Locate the cell with the specified text and output its (x, y) center coordinate. 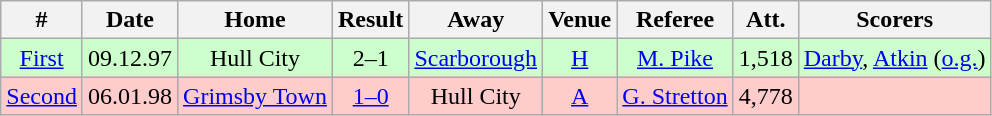
Second (42, 96)
G. Stretton (675, 96)
Result (370, 20)
Referee (675, 20)
Darby, Atkin (o.g.) (894, 58)
Scarborough (476, 58)
09.12.97 (130, 58)
2–1 (370, 58)
1,518 (766, 58)
06.01.98 (130, 96)
Scorers (894, 20)
Away (476, 20)
H (580, 58)
M. Pike (675, 58)
1–0 (370, 96)
A (580, 96)
Home (256, 20)
# (42, 20)
First (42, 58)
Date (130, 20)
Att. (766, 20)
Grimsby Town (256, 96)
4,778 (766, 96)
Venue (580, 20)
